Locate the cell with the specified text and output its (x, y) center coordinate. 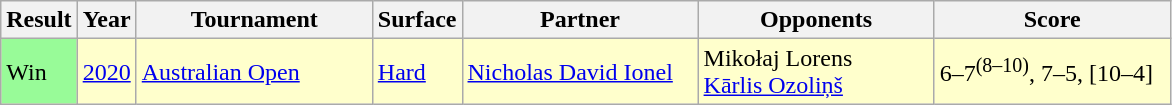
Partner (580, 20)
Hard (417, 72)
Win (39, 72)
Nicholas David Ionel (580, 72)
Surface (417, 20)
6–7(8–10), 7–5, [10–4] (1052, 72)
Year (106, 20)
Result (39, 20)
Opponents (816, 20)
Australian Open (254, 72)
Tournament (254, 20)
2020 (106, 72)
Mikołaj Lorens Kārlis Ozoliņš (816, 72)
Score (1052, 20)
